Return [X, Y] of the center of cell containing provided text 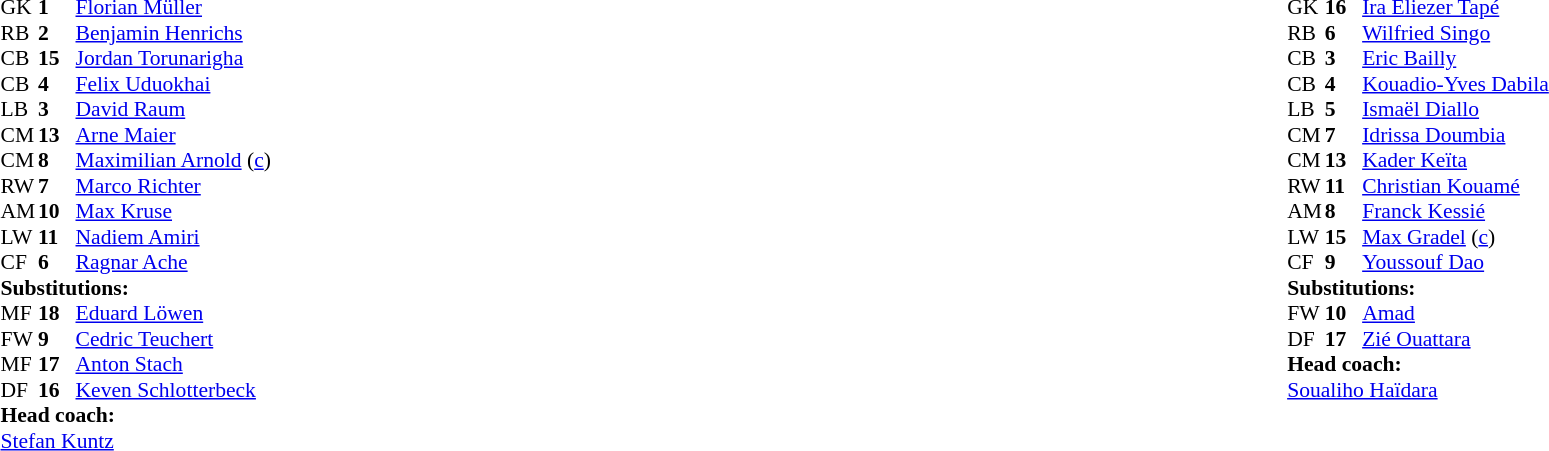
Christian Kouamé [1456, 186]
Eduard Löwen [174, 313]
Anton Stach [174, 365]
Amad [1456, 313]
2 [57, 33]
Benjamin Henrichs [174, 33]
Max Gradel (c) [1456, 237]
Franck Kessié [1456, 211]
Max Kruse [174, 211]
18 [57, 313]
Arne Maier [174, 135]
Idrissa Doumbia [1456, 135]
David Raum [174, 109]
Felix Uduokhai [174, 84]
Soualiho Haïdara [1418, 390]
Eric Bailly [1456, 59]
Jordan Torunarigha [174, 59]
Youssouf Dao [1456, 263]
Kader Keïta [1456, 161]
5 [1344, 109]
Marco Richter [174, 186]
Maximilian Arnold (c) [174, 161]
16 [57, 390]
Ragnar Ache [174, 263]
Zié Ouattara [1456, 339]
Keven Schlotterbeck [174, 390]
Nadiem Amiri [174, 237]
Kouadio-Yves Dabila [1456, 84]
Wilfried Singo [1456, 33]
Ismaël Diallo [1456, 109]
Cedric Teuchert [174, 339]
